Capture the cell that displays the provided text and extract its (x, y) central coordinate. 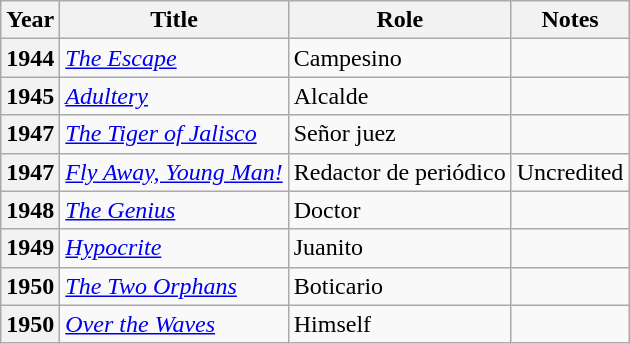
Redactor de periódico (400, 172)
Alcalde (400, 96)
The Tiger of Jalisco (174, 134)
Role (400, 20)
Campesino (400, 58)
1949 (30, 248)
Doctor (400, 210)
Señor juez (400, 134)
The Two Orphans (174, 286)
The Escape (174, 58)
Fly Away, Young Man! (174, 172)
Notes (570, 20)
Juanito (400, 248)
The Genius (174, 210)
Adultery (174, 96)
Hypocrite (174, 248)
1944 (30, 58)
Year (30, 20)
1945 (30, 96)
Title (174, 20)
Uncredited (570, 172)
Boticario (400, 286)
Over the Waves (174, 324)
Himself (400, 324)
1948 (30, 210)
